From the cell containing the given text, extract its center point as [x, y] coordinate. 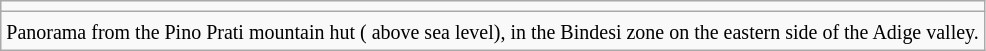
Panorama from the Pino Prati mountain hut ( above sea level), in the Bindesi zone on the eastern side of the Adige valley. [493, 31]
